Detect which cell encompasses the target text, then output its [x, y] center coordinate. 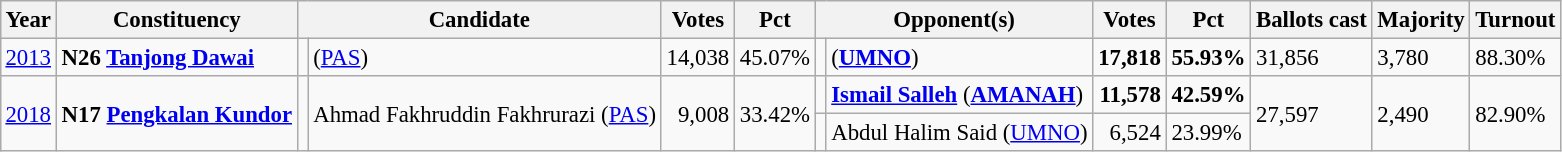
82.90% [1516, 114]
Ballots cast [1312, 20]
(PAS) [484, 57]
Turnout [1516, 20]
Ahmad Fakhruddin Fakhrurazi (PAS) [484, 114]
3,780 [1421, 57]
Abdul Halim Said (UMNO) [960, 133]
23.99% [1208, 133]
14,038 [698, 57]
2018 [28, 114]
Ismail Salleh (AMANAH) [960, 95]
N17 Pengkalan Kundor [176, 114]
N26 Tanjong Dawai [176, 57]
Majority [1421, 20]
31,856 [1312, 57]
(UMNO) [960, 57]
Constituency [176, 20]
17,818 [1130, 57]
2,490 [1421, 114]
11,578 [1130, 95]
55.93% [1208, 57]
45.07% [776, 57]
6,524 [1130, 133]
33.42% [776, 114]
88.30% [1516, 57]
2013 [28, 57]
Opponent(s) [954, 20]
Year [28, 20]
42.59% [1208, 95]
9,008 [698, 114]
Candidate [479, 20]
27,597 [1312, 114]
